Scan for the cell matching the given text and deliver its (X, Y) coordinate at center. 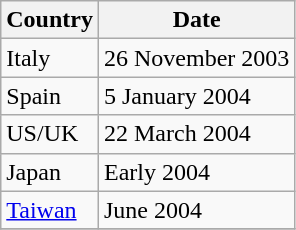
26 November 2003 (196, 58)
Early 2004 (196, 172)
Taiwan (50, 210)
5 January 2004 (196, 96)
Japan (50, 172)
US/UK (50, 134)
Country (50, 20)
Spain (50, 96)
June 2004 (196, 210)
Date (196, 20)
Italy (50, 58)
22 March 2004 (196, 134)
